Return the [x, y] coordinate for the center point of the cell that contains the specified text.  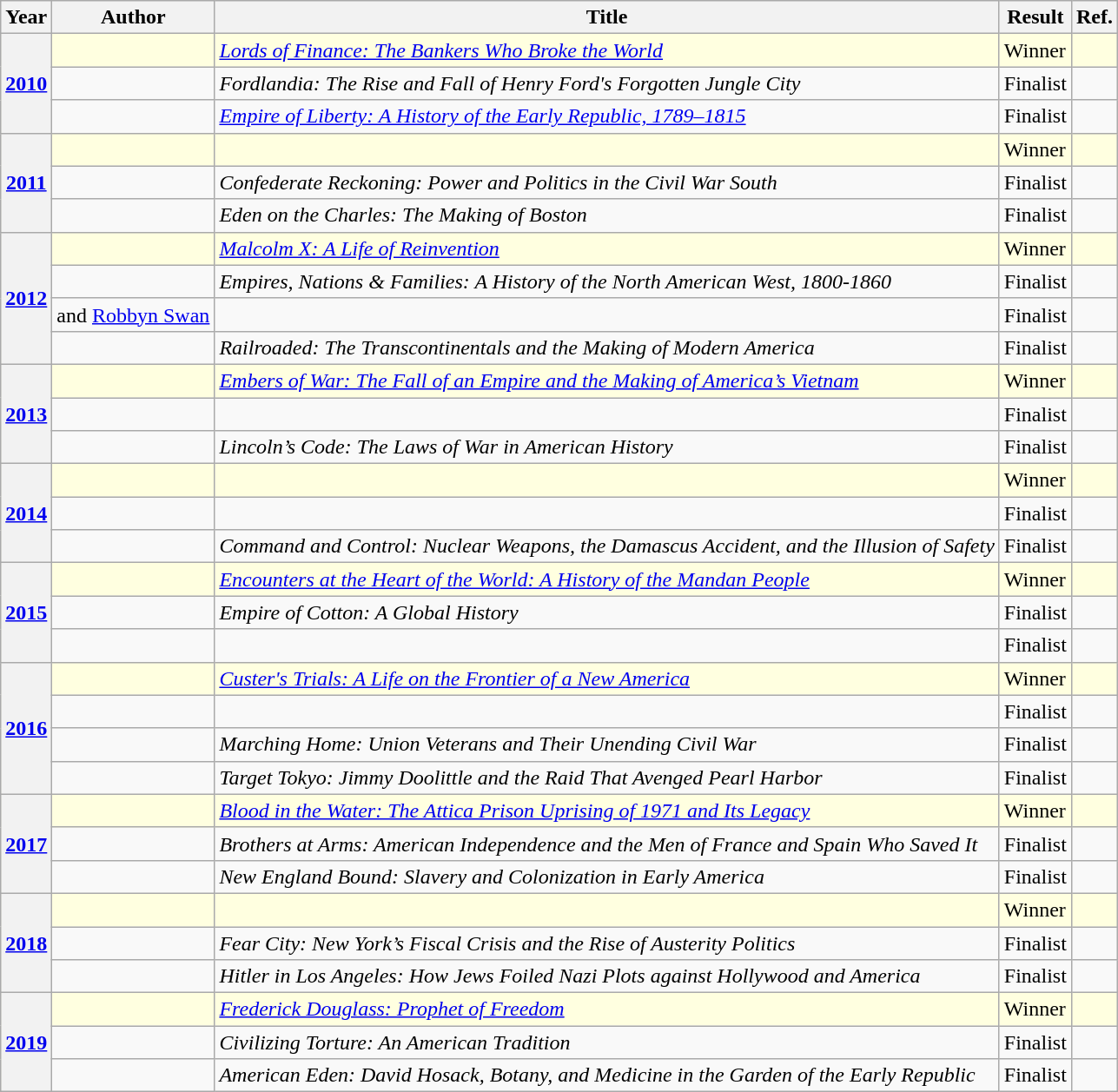
Custer's Trials: A Life on the Frontier of a New America [606, 678]
Fordlandia: The Rise and Fall of Henry Ford's Forgotten Jungle City [606, 83]
Empire of Cotton: A Global History [606, 612]
2012 [26, 298]
Railroaded: The Transcontinentals and the Making of Modern America [606, 347]
2017 [26, 844]
Result [1035, 17]
2016 [26, 728]
and Robbyn Swan [134, 314]
Encounters at the Heart of the World: A History of the Mandan People [606, 579]
Embers of War: The Fall of an Empire and the Making of America’s Vietnam [606, 381]
Target Tokyo: Jimmy Doolittle and the Raid That Avenged Pearl Harbor [606, 778]
Malcolm X: A Life of Reinvention [606, 248]
Brothers at Arms: American Independence and the Men of France and Spain Who Saved It [606, 844]
Lords of Finance: The Bankers Who Broke the World [606, 50]
Author [134, 17]
American Eden: David Hosack, Botany, and Medicine in the Garden of the Early Republic [606, 1075]
Eden on the Charles: The Making of Boston [606, 215]
Civilizing Torture: An American Tradition [606, 1042]
Ref. [1095, 17]
Marching Home: Union Veterans and Their Unending Civil War [606, 745]
Empire of Liberty: A History of the Early Republic, 1789–1815 [606, 116]
2011 [26, 182]
Empires, Nations & Families: A History of the North American West, 1800-1860 [606, 281]
2013 [26, 414]
2010 [26, 83]
2015 [26, 612]
Blood in the Water: The Attica Prison Uprising of 1971 and Its Legacy [606, 811]
Confederate Reckoning: Power and Politics in the Civil War South [606, 182]
Hitler in Los Angeles: How Jews Foiled Nazi Plots against Hollywood and America [606, 976]
2018 [26, 943]
Fear City: New York’s Fiscal Crisis and the Rise of Austerity Politics [606, 943]
2014 [26, 513]
Year [26, 17]
Frederick Douglass: Prophet of Freedom [606, 1009]
Lincoln’s Code: The Laws of War in American History [606, 447]
Command and Control: Nuclear Weapons, the Damascus Accident, and the Illusion of Safety [606, 546]
Title [606, 17]
2019 [26, 1042]
New England Bound: Slavery and Colonization in Early America [606, 877]
